Determine the (x, y) coordinate at the center of the cell enclosing the given text.  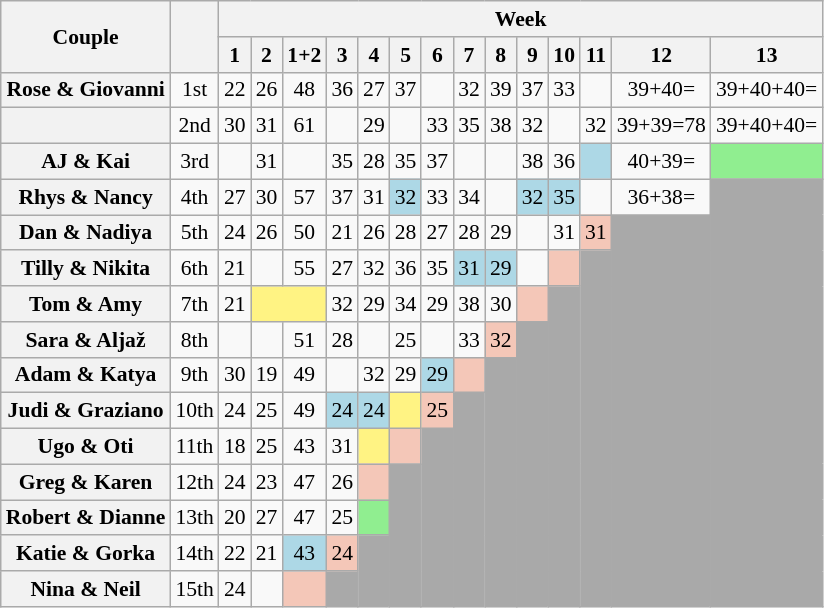
Tom & Amy (86, 304)
55 (304, 269)
13th (194, 518)
39+39=78 (662, 126)
2nd (194, 126)
Adam & Katya (86, 375)
Greg & Karen (86, 482)
Katie & Gorka (86, 554)
50 (304, 233)
12th (194, 482)
Couple (86, 36)
1 (235, 55)
14th (194, 554)
39+40= (662, 90)
3 (342, 55)
39 (501, 90)
Sara & Aljaž (86, 340)
5 (406, 55)
Judi & Graziano (86, 411)
10 (564, 55)
5th (194, 233)
51 (304, 340)
6 (437, 55)
13 (766, 55)
2 (267, 55)
Dan & Nadiya (86, 233)
1+2 (304, 55)
4 (374, 55)
19 (267, 375)
6th (194, 269)
7 (469, 55)
23 (267, 482)
1st (194, 90)
9 (533, 55)
36+38= (662, 197)
20 (235, 518)
61 (304, 126)
Week (520, 19)
40+39= (662, 162)
11th (194, 447)
AJ & Kai (86, 162)
11 (596, 55)
8th (194, 340)
15th (194, 589)
Rhys & Nancy (86, 197)
18 (235, 447)
9th (194, 375)
Robert & Dianne (86, 518)
10th (194, 411)
8 (501, 55)
7th (194, 304)
4th (194, 197)
3rd (194, 162)
Nina & Neil (86, 589)
57 (304, 197)
Rose & Giovanni (86, 90)
Tilly & Nikita (86, 269)
48 (304, 90)
Ugo & Oti (86, 447)
12 (662, 55)
